Extract the (X, Y) coordinate from the center of the cell holding the provided text.  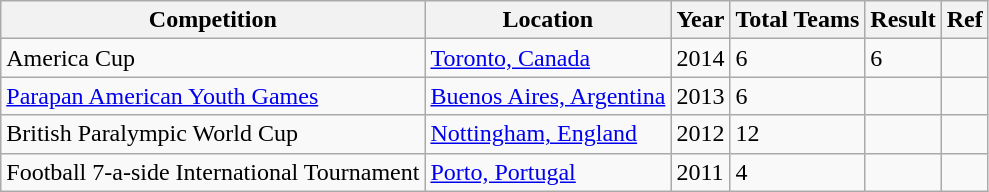
4 (798, 172)
Nottingham, England (548, 134)
2014 (700, 58)
Result (903, 20)
America Cup (213, 58)
Location (548, 20)
12 (798, 134)
Year (700, 20)
Total Teams (798, 20)
Buenos Aires, Argentina (548, 96)
2013 (700, 96)
Competition (213, 20)
British Paralympic World Cup (213, 134)
Ref (964, 20)
Football 7-a-side International Tournament (213, 172)
Porto, Portugal (548, 172)
Parapan American Youth Games (213, 96)
Toronto, Canada (548, 58)
2011 (700, 172)
2012 (700, 134)
